Return the (x, y) coordinate for the center point of the cell that contains the specified text.  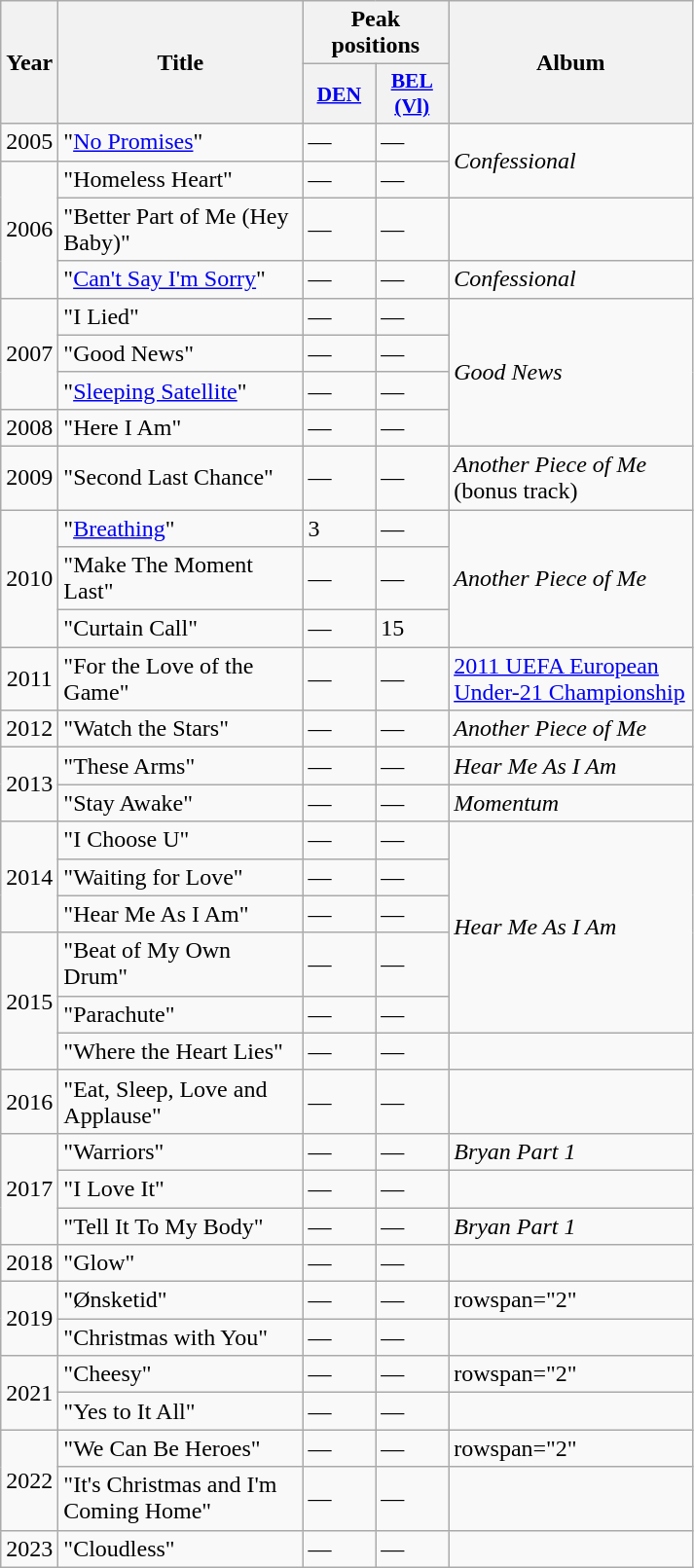
"Here I Am" (181, 427)
"Waiting for Love" (181, 877)
"Better Part of Me (Hey Baby)" (181, 230)
Title (181, 62)
"I Choose U" (181, 840)
"Homeless Heart" (181, 179)
"Make The Moment Last" (181, 578)
"Sleeping Satellite" (181, 390)
Album (570, 62)
2006 (29, 230)
2014 (29, 877)
2016 (29, 1102)
"Warriors" (181, 1151)
2005 (29, 142)
15 (413, 629)
"These Arms" (181, 766)
"Hear Me As I Am" (181, 914)
2013 (29, 784)
"Christmas with You" (181, 1337)
2023 (29, 1549)
BEL (Vl) (413, 93)
DEN (339, 93)
"I Love It" (181, 1188)
2021 (29, 1393)
2022 (29, 1479)
"Can't Say I'm Sorry" (181, 279)
"Yes to It All" (181, 1411)
"Good News" (181, 353)
"Curtain Call" (181, 629)
Momentum (570, 803)
2009 (29, 477)
"We Can Be Heroes" (181, 1448)
"Tell It To My Body" (181, 1225)
2011 (29, 679)
"No Promises" (181, 142)
"Watch the Stars" (181, 729)
"It's Christmas and I'm Coming Home" (181, 1499)
2019 (29, 1319)
"Beat of My Own Drum" (181, 964)
"Parachute" (181, 1014)
"For the Love of the Game" (181, 679)
2007 (29, 353)
Good News (570, 372)
"Second Last Chance" (181, 477)
2008 (29, 427)
2010 (29, 578)
3 (339, 529)
Another Piece of Me (bonus track) (570, 477)
Peak positions (376, 33)
"Ønsketid" (181, 1300)
2011 UEFA European Under-21 Championship (570, 679)
Year (29, 62)
"Glow" (181, 1263)
"Stay Awake" (181, 803)
"I Lied" (181, 316)
"Where the Heart Lies" (181, 1051)
"Cloudless" (181, 1549)
"Breathing" (181, 529)
2015 (29, 1001)
"Eat, Sleep, Love and Applause" (181, 1102)
2017 (29, 1188)
"Cheesy" (181, 1374)
2012 (29, 729)
2018 (29, 1263)
